From the cell containing the given text, extract its center point as [X, Y] coordinate. 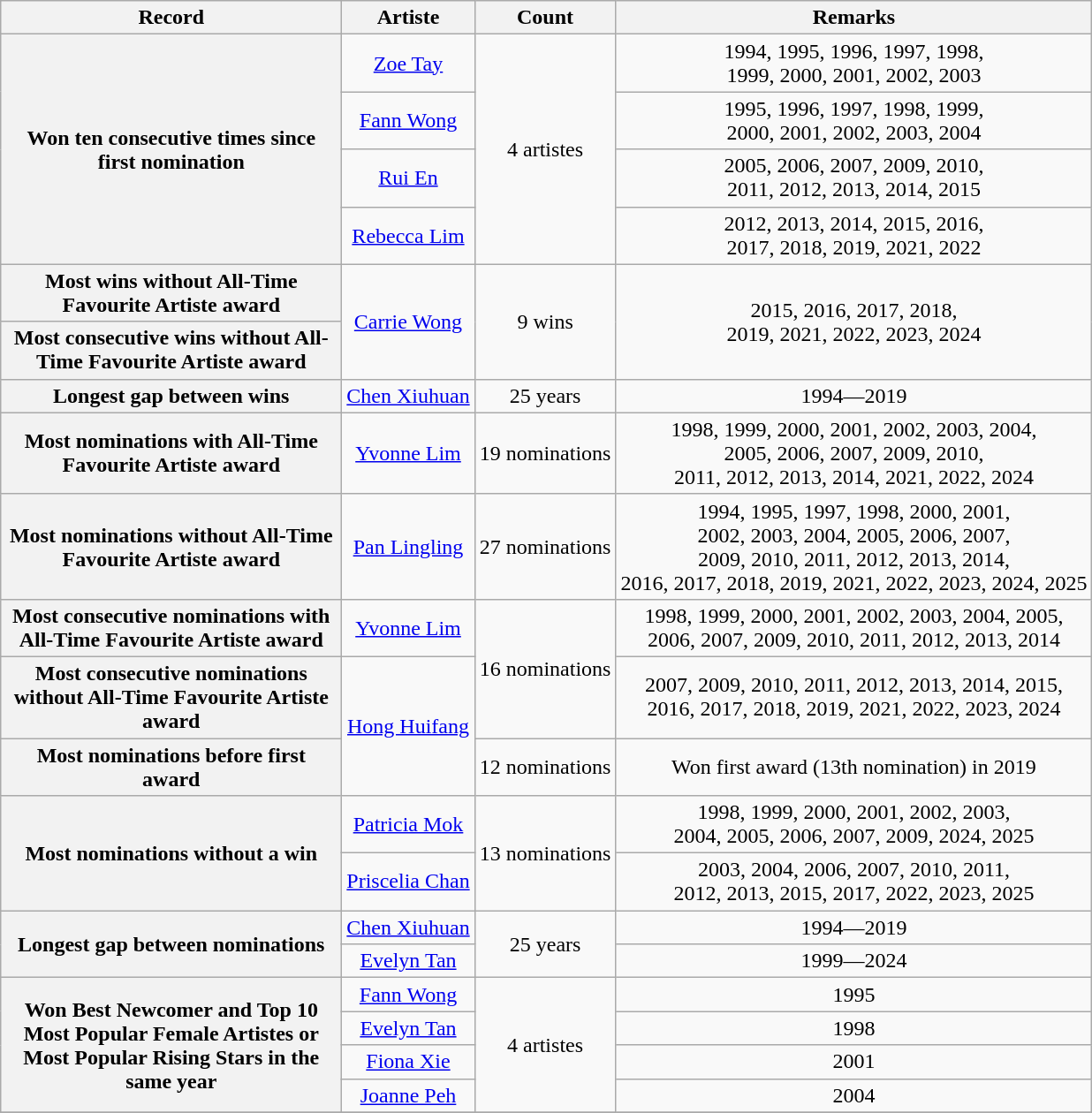
2001 [853, 1062]
1998, 1999, 2000, 2001, 2002, 2003, 2004, 2005, 2006, 2007, 2009, 2010, 2011, 2012, 2013, 2014, 2021, 2022, 2024 [853, 453]
9 wins [545, 322]
Joanne Peh [408, 1095]
Most consecutive wins without All-Time Favourite Artiste award [171, 350]
Pan Lingling [408, 546]
Artiste [408, 18]
Priscelia Chan [408, 882]
Carrie Wong [408, 322]
1998 [853, 1028]
Patricia Mok [408, 825]
1999—2024 [853, 961]
1995 [853, 995]
Longest gap between wins [171, 396]
Count [545, 18]
Remarks [853, 18]
Most nominations before first award [171, 767]
Most nominations with All-Time Favourite Artiste award [171, 453]
Most wins without All-Time Favourite Artiste award [171, 293]
13 nominations [545, 853]
Most nominations without a win [171, 853]
Won ten consecutive times since first nomination [171, 149]
Fiona Xie [408, 1062]
Record [171, 18]
2007, 2009, 2010, 2011, 2012, 2013, 2014, 2015,2016, 2017, 2018, 2019, 2021, 2022, 2023, 2024 [853, 697]
Rui En [408, 178]
27 nominations [545, 546]
1998, 1999, 2000, 2001, 2002, 2003,2004, 2005, 2006, 2007, 2009, 2024, 2025 [853, 825]
Most consecutive nominations with All-Time Favourite Artiste award [171, 627]
Rebecca Lim [408, 235]
Longest gap between nominations [171, 944]
Zoe Tay [408, 64]
16 nominations [545, 668]
2003, 2004, 2006, 2007, 2010, 2011,2012, 2013, 2015, 2017, 2022, 2023, 2025 [853, 882]
12 nominations [545, 767]
Won Best Newcomer and Top 10 Most Popular Female Artistes or Most Popular Rising Stars in the same year [171, 1045]
Most nominations without All-Time Favourite Artiste award [171, 546]
1998, 1999, 2000, 2001, 2002, 2003, 2004, 2005,2006, 2007, 2009, 2010, 2011, 2012, 2013, 2014 [853, 627]
2012, 2013, 2014, 2015, 2016,2017, 2018, 2019, 2021, 2022 [853, 235]
Won first award (13th nomination) in 2019 [853, 767]
2004 [853, 1095]
2005, 2006, 2007, 2009, 2010,2011, 2012, 2013, 2014, 2015 [853, 178]
Hong Huifang [408, 726]
19 nominations [545, 453]
2015, 2016, 2017, 2018,2019, 2021, 2022, 2023, 2024 [853, 322]
1995, 1996, 1997, 1998, 1999,2000, 2001, 2002, 2003, 2004 [853, 120]
1994, 1995, 1996, 1997, 1998,1999, 2000, 2001, 2002, 2003 [853, 64]
Most consecutive nominations without All-Time Favourite Artiste award [171, 697]
